Locate the cell with the specified text and output its (x, y) center coordinate. 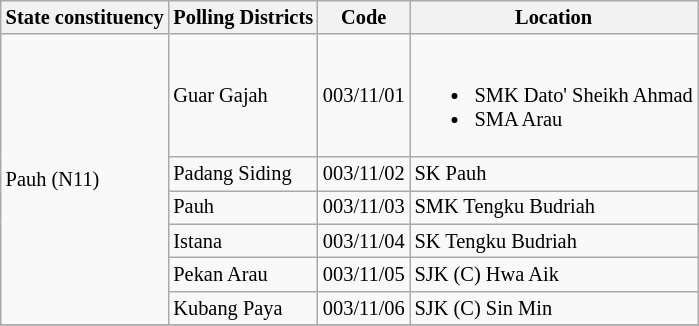
SMK Tengku Budriah (554, 207)
SK Tengku Budriah (554, 241)
Padang Siding (243, 173)
State constituency (85, 17)
003/11/01 (364, 95)
Pekan Arau (243, 274)
Guar Gajah (243, 95)
Location (554, 17)
SMK Dato' Sheikh AhmadSMA Arau (554, 95)
Polling Districts (243, 17)
Code (364, 17)
SJK (C) Sin Min (554, 308)
003/11/02 (364, 173)
SJK (C) Hwa Aik (554, 274)
003/11/05 (364, 274)
Pauh (N11) (85, 180)
Pauh (243, 207)
Istana (243, 241)
003/11/03 (364, 207)
Kubang Paya (243, 308)
003/11/04 (364, 241)
SK Pauh (554, 173)
003/11/06 (364, 308)
